Find where the given text appears and provide that cell's center as [x, y] coordinate. 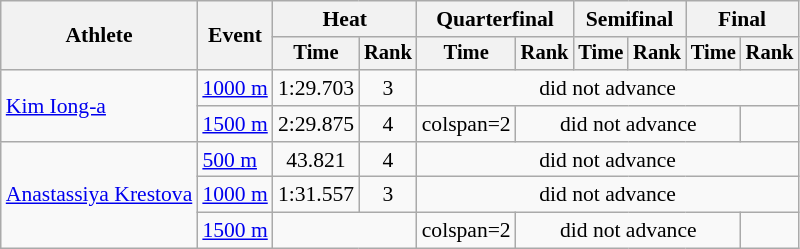
500 m [234, 160]
Kim Iong-a [100, 106]
43.821 [316, 160]
Semifinal [629, 19]
Anastassiya Krestova [100, 196]
Heat [345, 19]
2:29.875 [316, 124]
1:31.557 [316, 195]
1:29.703 [316, 88]
Event [234, 36]
Athlete [100, 36]
Quarterfinal [496, 19]
Final [742, 19]
